Find where the given text appears and provide that cell's center as (x, y) coordinate. 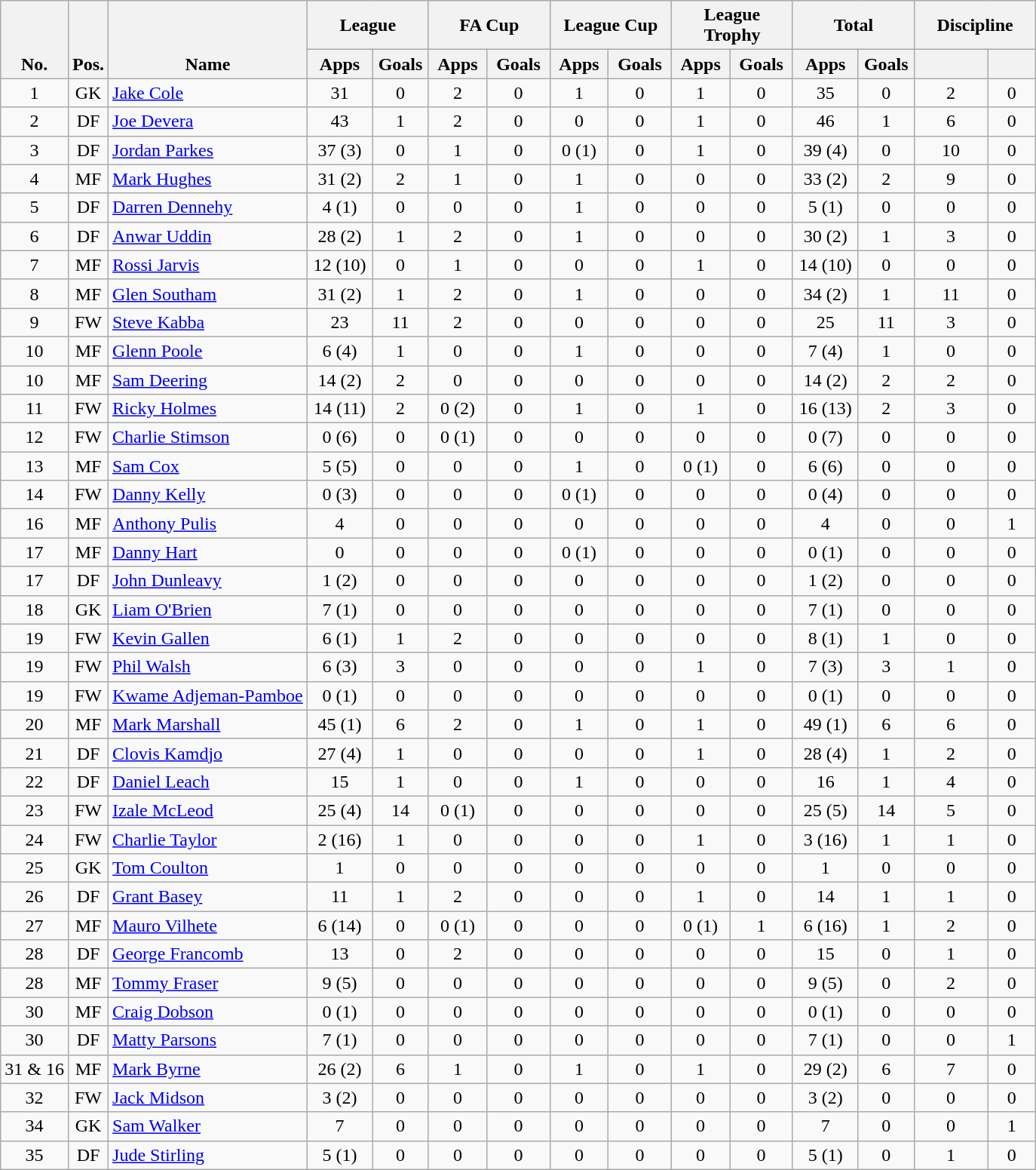
6 (6) (825, 466)
League Cup (611, 26)
Mark Hughes (208, 179)
45 (1) (339, 724)
16 (13) (825, 409)
Phil Walsh (208, 667)
Joe Devera (208, 121)
Tom Coulton (208, 868)
Anwar Uddin (208, 236)
George Francomb (208, 954)
Mark Marshall (208, 724)
14 (11) (339, 409)
Glen Southam (208, 293)
0 (6) (339, 438)
Clovis Kamdjo (208, 753)
Rossi Jarvis (208, 265)
Danny Kelly (208, 495)
27 (35, 926)
14 (10) (825, 265)
Glenn Poole (208, 351)
4 (1) (339, 207)
Charlie Stimson (208, 438)
6 (1) (339, 638)
37 (3) (339, 150)
46 (825, 121)
49 (1) (825, 724)
Sam Walker (208, 1126)
League (368, 26)
6 (4) (339, 351)
33 (2) (825, 179)
0 (4) (825, 495)
Pos. (87, 39)
League Trophy (731, 26)
Kwame Adjeman-Pamboe (208, 696)
Craig Dobson (208, 1012)
12 (10) (339, 265)
29 (2) (825, 1069)
34 (2) (825, 293)
0 (3) (339, 495)
Sam Deering (208, 379)
Mauro Vilhete (208, 926)
Anthony Pulis (208, 524)
Ricky Holmes (208, 409)
2 (16) (339, 840)
8 (35, 293)
Discipline (976, 26)
28 (4) (825, 753)
7 (3) (825, 667)
Jordan Parkes (208, 150)
25 (5) (825, 810)
24 (35, 840)
18 (35, 610)
Sam Cox (208, 466)
FA Cup (489, 26)
26 (2) (339, 1069)
John Dunleavy (208, 581)
No. (35, 39)
Kevin Gallen (208, 638)
Jake Cole (208, 93)
Jude Stirling (208, 1155)
6 (3) (339, 667)
12 (35, 438)
Daniel Leach (208, 782)
Charlie Taylor (208, 840)
Total (854, 26)
Liam O'Brien (208, 610)
6 (14) (339, 926)
31 & 16 (35, 1069)
39 (4) (825, 150)
3 (16) (825, 840)
30 (2) (825, 236)
5 (5) (339, 466)
Grant Basey (208, 897)
8 (1) (825, 638)
6 (16) (825, 926)
Tommy Fraser (208, 983)
22 (35, 782)
21 (35, 753)
28 (2) (339, 236)
Name (208, 39)
Darren Dennehy (208, 207)
32 (35, 1098)
27 (4) (339, 753)
Izale McLeod (208, 810)
Steve Kabba (208, 322)
Matty Parsons (208, 1040)
0 (7) (825, 438)
31 (339, 93)
Danny Hart (208, 552)
25 (4) (339, 810)
34 (35, 1126)
Mark Byrne (208, 1069)
26 (35, 897)
43 (339, 121)
0 (2) (457, 409)
20 (35, 724)
7 (4) (825, 351)
Jack Midson (208, 1098)
